Detect which cell encompasses the target text, then output its (x, y) center coordinate. 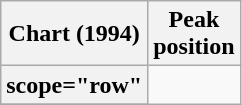
Peakposition (194, 34)
Chart (1994) (74, 34)
scope="row" (74, 85)
